Return [X, Y] of the center of cell containing provided text 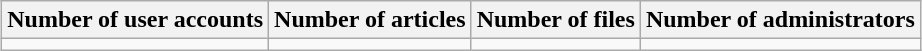
Number of administrators [780, 20]
Number of user accounts [136, 20]
Number of articles [370, 20]
Number of files [556, 20]
